Scan for the cell matching the given text and deliver its [X, Y] coordinate at center. 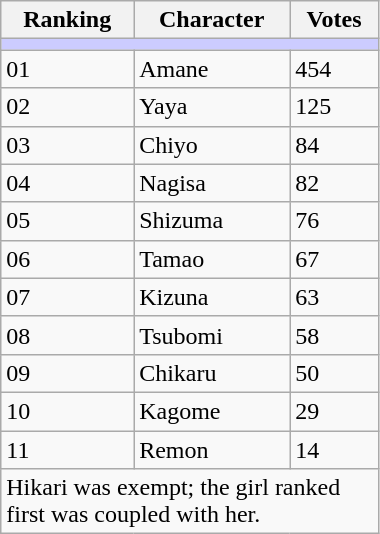
01 [68, 69]
Tamao [212, 259]
05 [68, 221]
Ranking [68, 20]
11 [68, 449]
84 [334, 145]
29 [334, 411]
Chikaru [212, 373]
09 [68, 373]
08 [68, 335]
03 [68, 145]
Kizuna [212, 297]
Remon [212, 449]
Nagisa [212, 183]
76 [334, 221]
04 [68, 183]
50 [334, 373]
Tsubomi [212, 335]
82 [334, 183]
10 [68, 411]
67 [334, 259]
125 [334, 107]
Shizuma [212, 221]
Amane [212, 69]
14 [334, 449]
Character [212, 20]
Chiyo [212, 145]
06 [68, 259]
Votes [334, 20]
454 [334, 69]
Hikari was exempt; the girl ranked first was coupled with her. [190, 502]
58 [334, 335]
02 [68, 107]
Yaya [212, 107]
Kagome [212, 411]
63 [334, 297]
07 [68, 297]
